Find where the given text appears and provide that cell's center as (X, Y) coordinate. 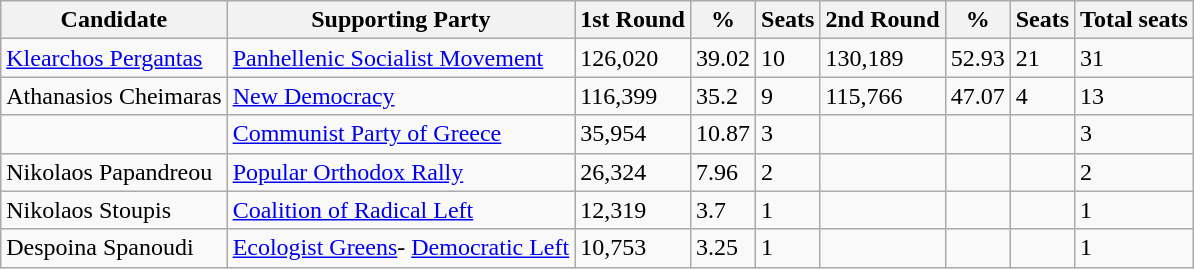
Nikolaos Papandreou (114, 172)
Supporting Party (401, 20)
115,766 (882, 96)
10.87 (722, 134)
52.93 (978, 58)
10 (788, 58)
130,189 (882, 58)
Despoina Spanoudi (114, 248)
Popular Orthodox Rally (401, 172)
12,319 (633, 210)
26,324 (633, 172)
1st Round (633, 20)
Ecologist Greens- Democratic Left (401, 248)
3.7 (722, 210)
39.02 (722, 58)
21 (1042, 58)
116,399 (633, 96)
126,020 (633, 58)
47.07 (978, 96)
3.25 (722, 248)
Total seats (1134, 20)
Panhellenic Socialist Movement (401, 58)
Klearchos Pergantas (114, 58)
Nikolaos Stoupis (114, 210)
Coalition of Radical Left (401, 210)
31 (1134, 58)
4 (1042, 96)
New Democracy (401, 96)
13 (1134, 96)
Communist Party of Greece (401, 134)
9 (788, 96)
35.2 (722, 96)
2nd Round (882, 20)
Athanasios Cheimaras (114, 96)
7.96 (722, 172)
Candidate (114, 20)
35,954 (633, 134)
10,753 (633, 248)
